Pinpoint the cell where the given text exists, returning its [x, y] midpoint coordinate. 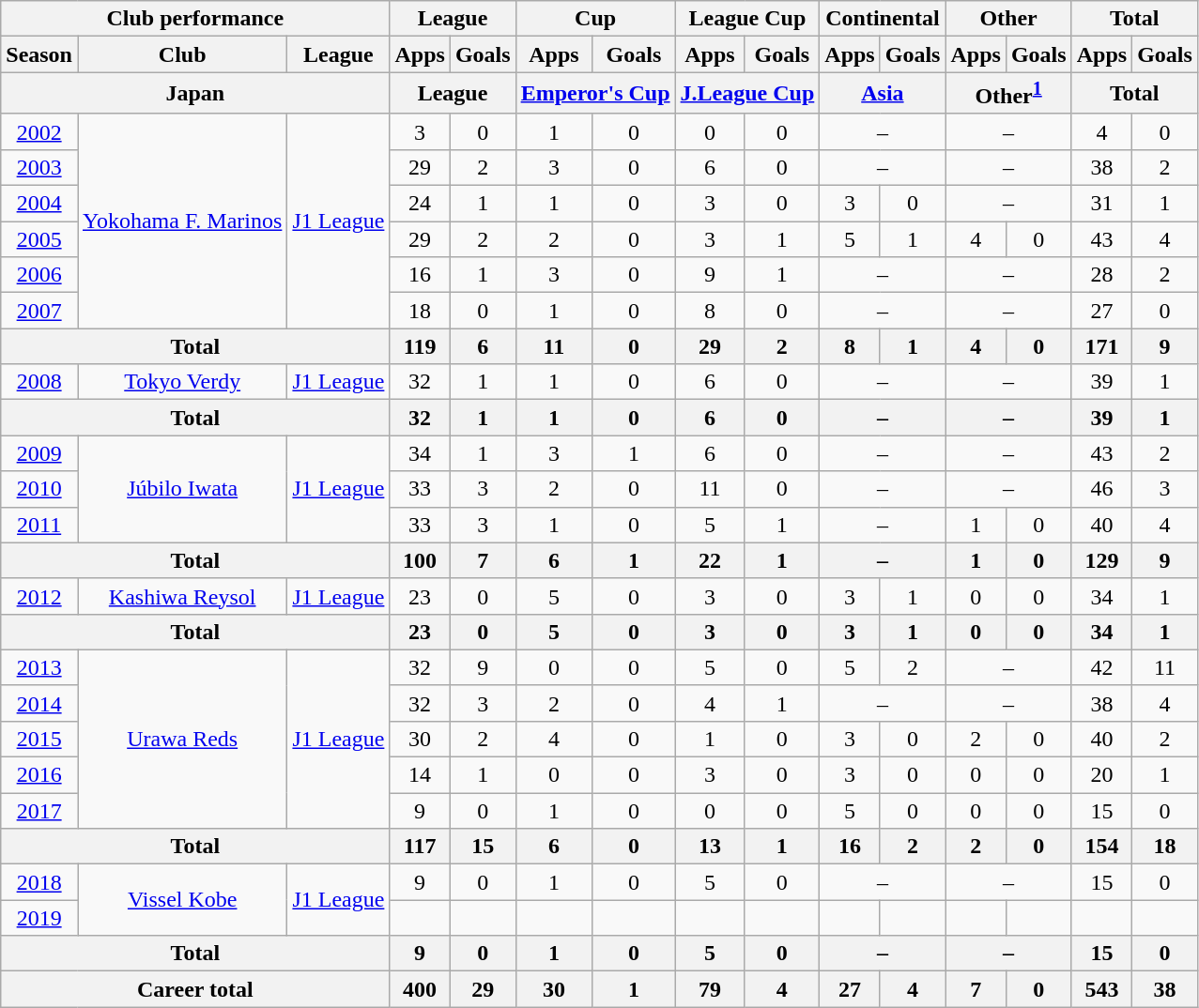
Kashiwa Reysol [182, 596]
2008 [39, 382]
Club performance [195, 19]
2019 [39, 918]
20 [1101, 775]
24 [420, 204]
28 [1101, 275]
22 [710, 560]
2010 [39, 489]
Emperor's Cup [595, 94]
2005 [39, 239]
14 [420, 775]
117 [420, 847]
2006 [39, 275]
79 [710, 989]
31 [1101, 204]
Cup [595, 19]
Urawa Reds [182, 739]
2013 [39, 667]
46 [1101, 489]
League Cup [747, 19]
2003 [39, 167]
Other [1008, 19]
Japan [195, 94]
Season [39, 54]
42 [1101, 667]
Vissel Kobe [182, 900]
2015 [39, 739]
400 [420, 989]
2002 [39, 131]
Yokohama F. Marinos [182, 221]
Tokyo Verdy [182, 382]
2018 [39, 882]
J.League Cup [747, 94]
119 [420, 346]
Career total [195, 989]
2011 [39, 525]
Other1 [1008, 94]
154 [1101, 847]
2004 [39, 204]
Continental [883, 19]
100 [420, 560]
2017 [39, 811]
543 [1101, 989]
13 [710, 847]
2014 [39, 703]
2007 [39, 311]
Club [182, 54]
2009 [39, 453]
171 [1101, 346]
2016 [39, 775]
Asia [883, 94]
129 [1101, 560]
Júbilo Iwata [182, 489]
2012 [39, 596]
